Scan for the cell matching the given text and deliver its (X, Y) coordinate at center. 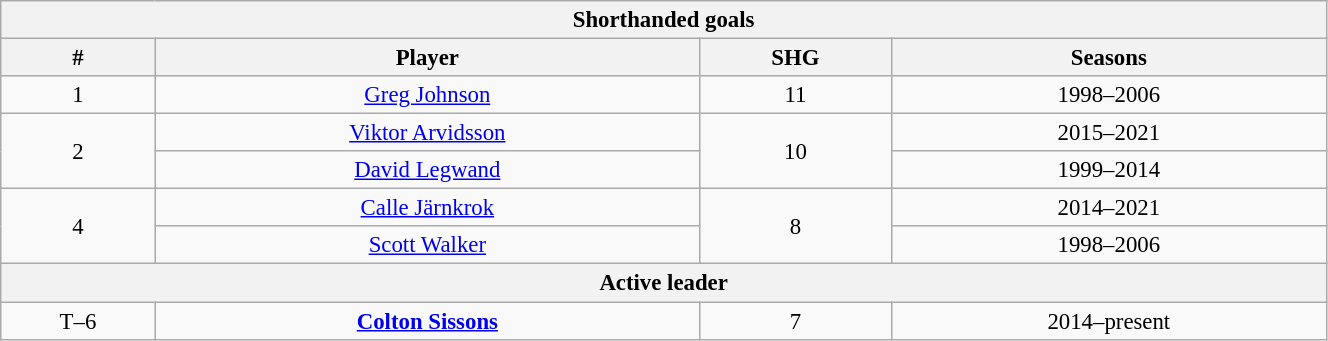
Shorthanded goals (664, 20)
2015–2021 (1108, 133)
Active leader (664, 283)
Colton Sissons (427, 321)
SHG (796, 58)
Player (427, 58)
10 (796, 152)
Seasons (1108, 58)
2014–present (1108, 321)
1999–2014 (1108, 170)
7 (796, 321)
8 (796, 226)
4 (78, 226)
Calle Järnkrok (427, 208)
2014–2021 (1108, 208)
11 (796, 95)
Viktor Arvidsson (427, 133)
# (78, 58)
2 (78, 152)
David Legwand (427, 170)
Greg Johnson (427, 95)
Scott Walker (427, 245)
T–6 (78, 321)
1 (78, 95)
